Pinpoint the cell where the given text exists, returning its (x, y) midpoint coordinate. 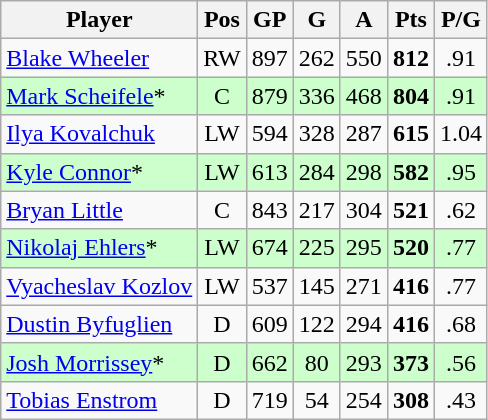
122 (316, 324)
Nikolaj Ehlers* (100, 248)
Vyacheslav Kozlov (100, 286)
879 (270, 96)
217 (316, 210)
Mark Scheifele* (100, 96)
Dustin Byfuglien (100, 324)
.56 (460, 362)
520 (410, 248)
Blake Wheeler (100, 58)
582 (410, 172)
262 (316, 58)
Ilya Kovalchuk (100, 134)
.62 (460, 210)
615 (410, 134)
Josh Morrissey* (100, 362)
80 (316, 362)
Pts (410, 20)
G (316, 20)
308 (410, 400)
468 (364, 96)
Pos (222, 20)
521 (410, 210)
594 (270, 134)
336 (316, 96)
.43 (460, 400)
A (364, 20)
.68 (460, 324)
804 (410, 96)
550 (364, 58)
Kyle Connor* (100, 172)
293 (364, 362)
P/G (460, 20)
304 (364, 210)
298 (364, 172)
843 (270, 210)
225 (316, 248)
254 (364, 400)
294 (364, 324)
GP (270, 20)
897 (270, 58)
1.04 (460, 134)
54 (316, 400)
Tobias Enstrom (100, 400)
719 (270, 400)
609 (270, 324)
145 (316, 286)
537 (270, 286)
674 (270, 248)
287 (364, 134)
812 (410, 58)
Bryan Little (100, 210)
295 (364, 248)
284 (316, 172)
271 (364, 286)
328 (316, 134)
613 (270, 172)
662 (270, 362)
.95 (460, 172)
Player (100, 20)
RW (222, 58)
373 (410, 362)
